Locate the cell with the specified text and output its (x, y) center coordinate. 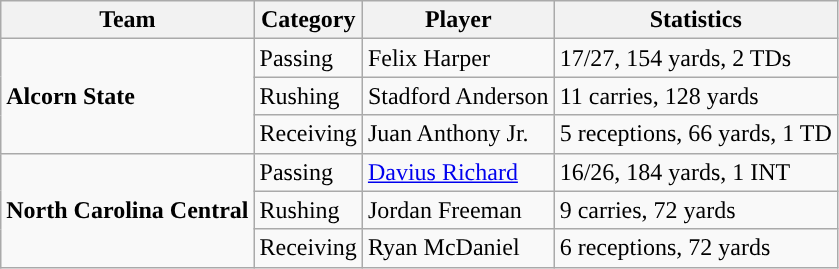
Stadford Anderson (458, 96)
Ryan McDaniel (458, 248)
Statistics (696, 20)
5 receptions, 66 yards, 1 TD (696, 134)
Player (458, 20)
17/27, 154 yards, 2 TDs (696, 58)
9 carries, 72 yards (696, 210)
16/26, 184 yards, 1 INT (696, 172)
North Carolina Central (128, 210)
Alcorn State (128, 96)
Juan Anthony Jr. (458, 134)
Davius Richard (458, 172)
Team (128, 20)
Category (308, 20)
Felix Harper (458, 58)
Jordan Freeman (458, 210)
11 carries, 128 yards (696, 96)
6 receptions, 72 yards (696, 248)
